Extract the (x, y) coordinate from the center of the cell holding the provided text.  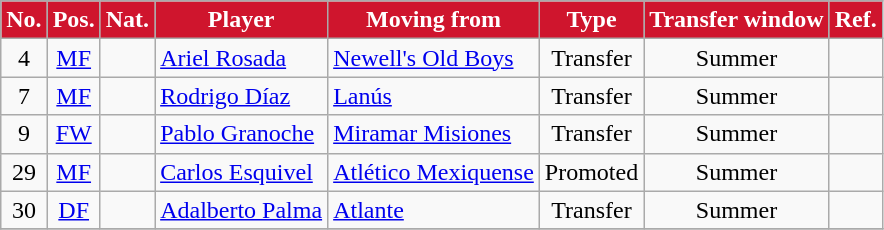
Adalberto Palma (242, 210)
Player (242, 20)
Rodrigo Díaz (242, 96)
No. (24, 20)
Transfer window (737, 20)
DF (74, 210)
Newell's Old Boys (434, 58)
Ref. (856, 20)
Ariel Rosada (242, 58)
FW (74, 134)
Lanús (434, 96)
29 (24, 172)
Miramar Misiones (434, 134)
7 (24, 96)
Type (591, 20)
Promoted (591, 172)
Atlante (434, 210)
4 (24, 58)
Nat. (127, 20)
9 (24, 134)
Atlético Mexiquense (434, 172)
Moving from (434, 20)
Carlos Esquivel (242, 172)
Pablo Granoche (242, 134)
30 (24, 210)
Pos. (74, 20)
